Pinpoint the cell where the given text exists, returning its [X, Y] midpoint coordinate. 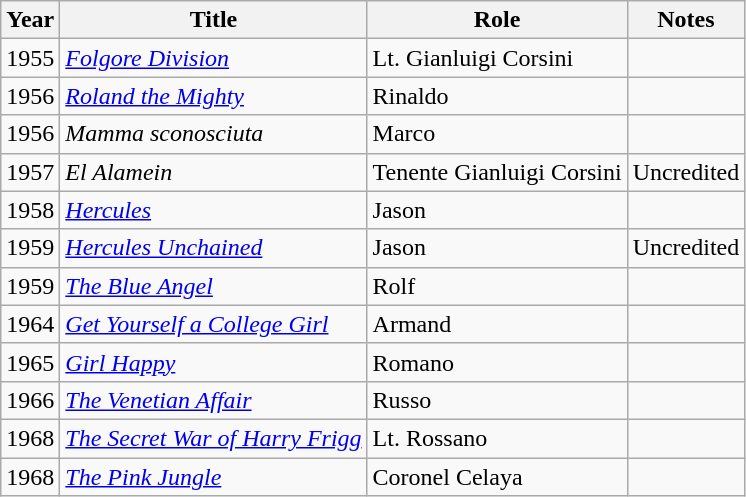
Roland the Mighty [214, 96]
The Blue Angel [214, 286]
Lt. Rossano [497, 438]
Russo [497, 400]
Tenente Gianluigi Corsini [497, 172]
Title [214, 20]
Folgore Division [214, 58]
Armand [497, 324]
Hercules Unchained [214, 248]
The Venetian Affair [214, 400]
Get Yourself a College Girl [214, 324]
Mamma sconosciuta [214, 134]
Rolf [497, 286]
1957 [30, 172]
Coronel Celaya [497, 477]
1958 [30, 210]
Marco [497, 134]
1966 [30, 400]
El Alamein [214, 172]
Girl Happy [214, 362]
1964 [30, 324]
Year [30, 20]
Lt. Gianluigi Corsini [497, 58]
The Secret War of Harry Frigg [214, 438]
1965 [30, 362]
1955 [30, 58]
Rinaldo [497, 96]
Notes [686, 20]
Hercules [214, 210]
Romano [497, 362]
The Pink Jungle [214, 477]
Role [497, 20]
